Identify which cell holds the provided text, then report its [X, Y] central coordinate. 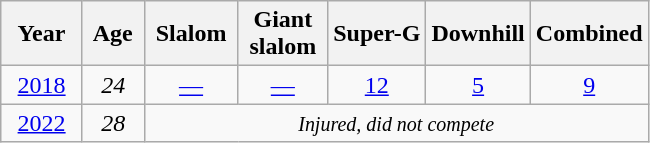
24 [113, 85]
2018 [42, 85]
9 [589, 85]
Downhill [478, 34]
Injured, did not compete [396, 123]
5 [478, 85]
Combined [589, 34]
2022 [42, 123]
28 [113, 123]
Giant slalom [283, 34]
12 [377, 85]
Age [113, 34]
Slalom [191, 34]
Year [42, 34]
Super-G [377, 34]
